Search for the cell housing the specified text and yield its [x, y] center coordinate. 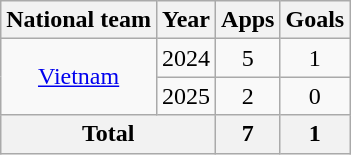
Vietnam [79, 77]
0 [315, 96]
2024 [186, 58]
5 [248, 58]
Year [186, 20]
2025 [186, 96]
Apps [248, 20]
National team [79, 20]
Total [108, 134]
7 [248, 134]
2 [248, 96]
Goals [315, 20]
